Return (X, Y) of the center of cell containing provided text 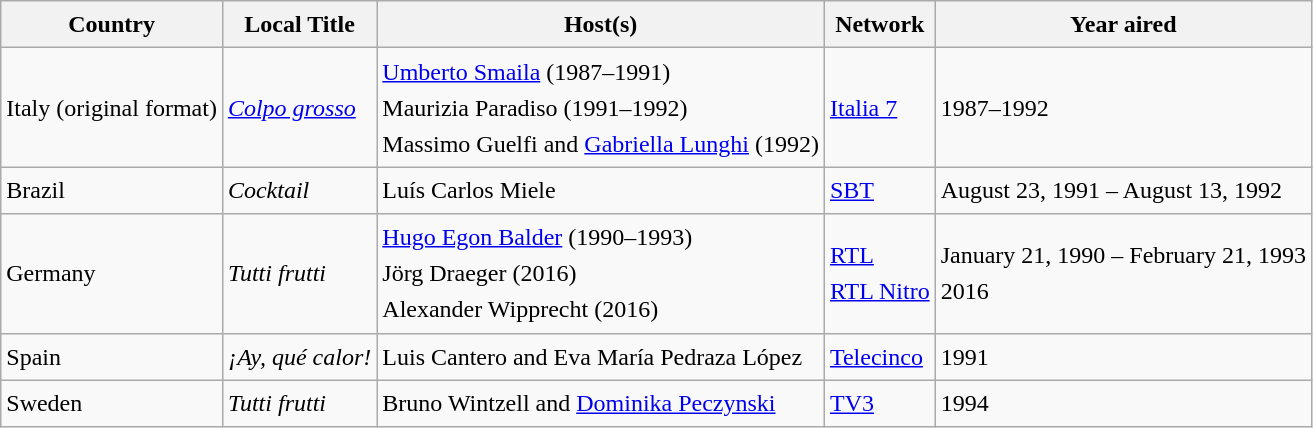
Local Title (299, 24)
Telecinco (880, 356)
RTLRTL Nitro (880, 274)
Country (112, 24)
Hugo Egon Balder (1990–1993)Jörg Draeger (2016)Alexander Wipprecht (2016) (601, 274)
1987–1992 (1123, 108)
Italia 7 (880, 108)
1994 (1123, 404)
Year aired (1123, 24)
Cocktail (299, 190)
Luis Cantero and Eva María Pedraza López (601, 356)
Spain (112, 356)
Italy (original format) (112, 108)
Umberto Smaila (1987–1991)Maurizia Paradiso (1991–1992)Massimo Guelfi and Gabriella Lunghi (1992) (601, 108)
TV3 (880, 404)
January 21, 1990 – February 21, 19932016 (1123, 274)
Host(s) (601, 24)
1991 (1123, 356)
August 23, 1991 – August 13, 1992 (1123, 190)
Colpo grosso (299, 108)
SBT (880, 190)
Sweden (112, 404)
Germany (112, 274)
¡Ay, qué calor! (299, 356)
Luís Carlos Miele (601, 190)
Brazil (112, 190)
Bruno Wintzell and Dominika Peczynski (601, 404)
Network (880, 24)
